Scan for the cell matching the given text and deliver its [X, Y] coordinate at center. 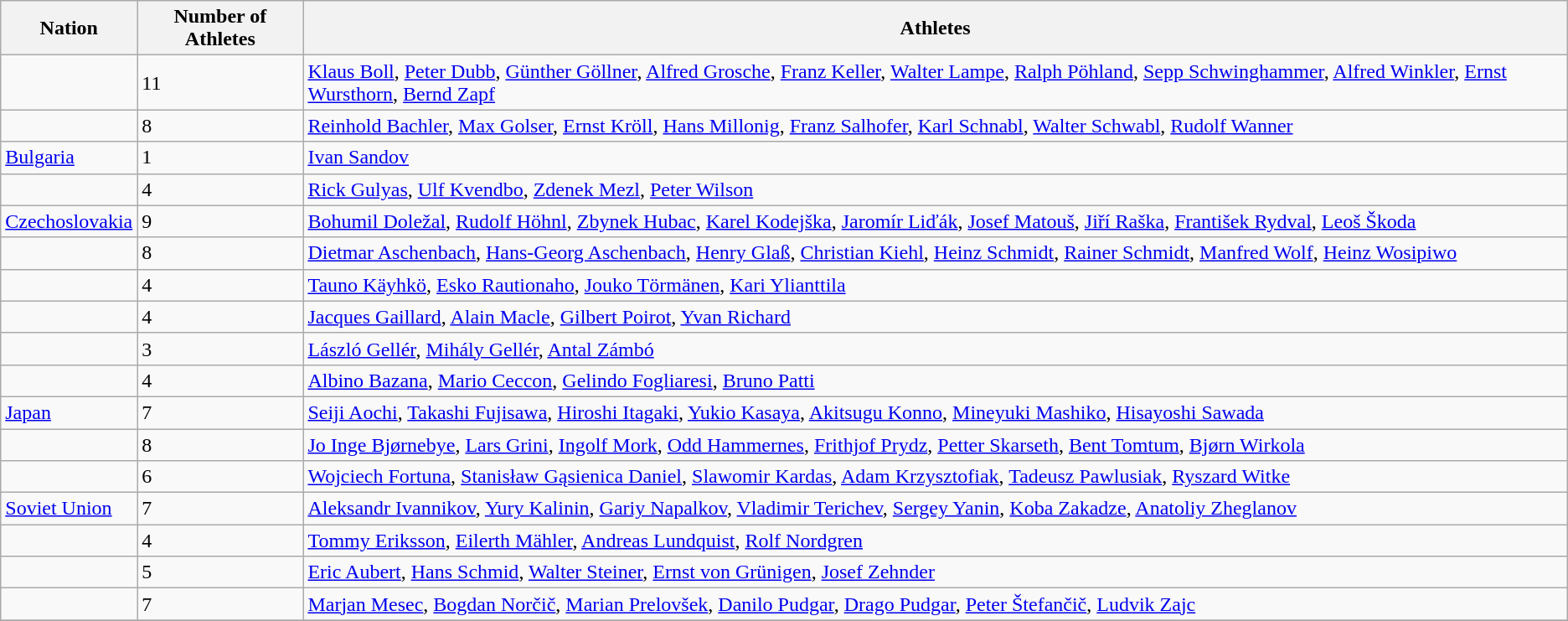
Reinhold Bachler, Max Golser, Ernst Kröll, Hans Millonig, Franz Salhofer, Karl Schnabl, Walter Schwabl, Rudolf Wanner [935, 126]
Tommy Eriksson, Eilerth Mähler, Andreas Lundquist, Rolf Nordgren [935, 541]
Number of Athletes [220, 28]
Athletes [935, 28]
3 [220, 349]
Soviet Union [69, 509]
Tauno Käyhkö, Esko Rautionaho, Jouko Törmänen, Kari Ylianttila [935, 285]
Rick Gulyas, Ulf Kvendbo, Zdenek Mezl, Peter Wilson [935, 189]
11 [220, 82]
Ivan Sandov [935, 158]
Dietmar Aschenbach, Hans-Georg Aschenbach, Henry Glaß, Christian Kiehl, Heinz Schmidt, Rainer Schmidt, Manfred Wolf, Heinz Wosipiwo [935, 253]
Aleksandr Ivannikov, Yury Kalinin, Gariy Napalkov, Vladimir Terichev, Sergey Yanin, Koba Zakadze, Anatoliy Zheglanov [935, 509]
Japan [69, 412]
Bohumil Doležal, Rudolf Höhnl, Zbynek Hubac, Karel Kodejška, Jaromír Liďák, Josef Matouš, Jiří Raška, František Rydval, Leoš Škoda [935, 221]
Seiji Aochi, Takashi Fujisawa, Hiroshi Itagaki, Yukio Kasaya, Akitsugu Konno, Mineyuki Mashiko, Hisayoshi Sawada [935, 412]
Jo Inge Bjørnebye, Lars Grini, Ingolf Mork, Odd Hammernes, Frithjof Prydz, Petter Skarseth, Bent Tomtum, Bjørn Wirkola [935, 445]
Czechoslovakia [69, 221]
6 [220, 477]
Wojciech Fortuna, Stanisław Gąsienica Daniel, Slawomir Kardas, Adam Krzysztofiak, Tadeusz Pawlusiak, Ryszard Witke [935, 477]
Albino Bazana, Mario Ceccon, Gelindo Fogliaresi, Bruno Patti [935, 380]
Jacques Gaillard, Alain Macle, Gilbert Poirot, Yvan Richard [935, 317]
Marjan Mesec, Bogdan Norčič, Marian Prelovšek, Danilo Pudgar, Drago Pudgar, Peter Štefančič, Ludvik Zajc [935, 604]
1 [220, 158]
Eric Aubert, Hans Schmid, Walter Steiner, Ernst von Grünigen, Josef Zehnder [935, 572]
5 [220, 572]
9 [220, 221]
Nation [69, 28]
Bulgaria [69, 158]
László Gellér, Mihály Gellér, Antal Zámbó [935, 349]
